Output the (x, y) coordinate of the center of the cell containing the given text.  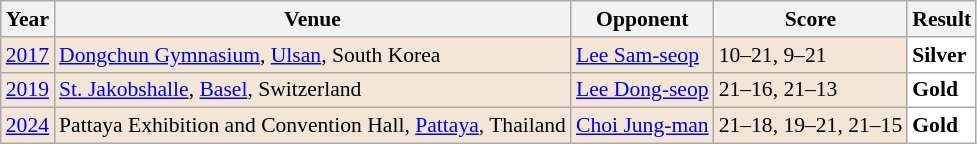
Lee Dong-seop (642, 90)
2019 (28, 90)
Score (811, 19)
2024 (28, 126)
21–18, 19–21, 21–15 (811, 126)
Pattaya Exhibition and Convention Hall, Pattaya, Thailand (312, 126)
St. Jakobshalle, Basel, Switzerland (312, 90)
10–21, 9–21 (811, 55)
Choi Jung-man (642, 126)
Opponent (642, 19)
Lee Sam-seop (642, 55)
Silver (942, 55)
Dongchun Gymnasium, Ulsan, South Korea (312, 55)
21–16, 21–13 (811, 90)
Year (28, 19)
Result (942, 19)
2017 (28, 55)
Venue (312, 19)
